Find where the given text appears and provide that cell's center as (x, y) coordinate. 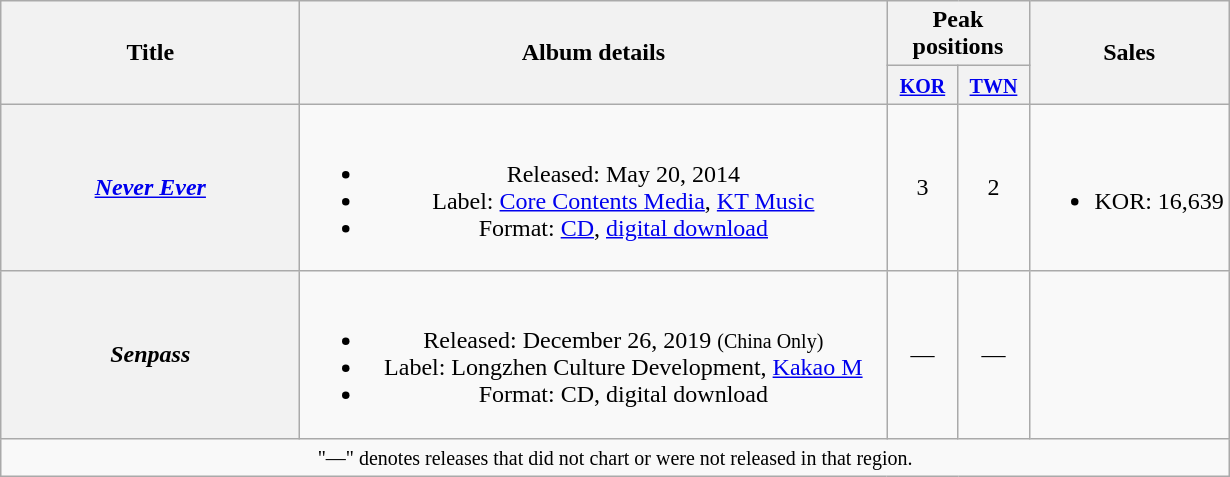
KOR (922, 85)
3 (922, 188)
Released: May 20, 2014Label: Core Contents Media, KT MusicFormat: CD, digital download (594, 188)
Peak positions (958, 34)
TWN (994, 85)
Never Ever (150, 188)
"—" denotes releases that did not chart or were not released in that region. (616, 457)
Title (150, 52)
Album details (594, 52)
2 (994, 188)
KOR: 16,639 (1129, 188)
Released: December 26, 2019 (China Only)Label: Longzhen Culture Development, Kakao MFormat: CD, digital download (594, 354)
Senpass (150, 354)
Sales (1129, 52)
